Return (x, y) of the center of cell containing provided text 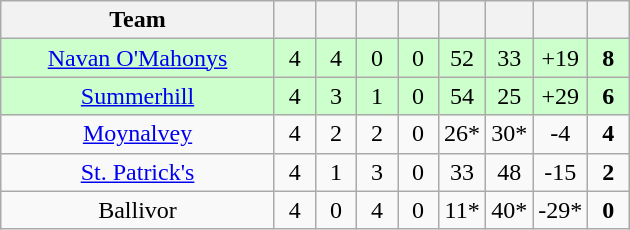
30* (510, 134)
Team (138, 20)
Moynalvey (138, 134)
+29 (560, 96)
-29* (560, 210)
+19 (560, 58)
6 (608, 96)
26* (462, 134)
Ballivor (138, 210)
St. Patrick's (138, 172)
8 (608, 58)
Navan O'Mahonys (138, 58)
52 (462, 58)
11* (462, 210)
54 (462, 96)
Summerhill (138, 96)
-4 (560, 134)
48 (510, 172)
-15 (560, 172)
25 (510, 96)
40* (510, 210)
